Return (X, Y) of the center of cell containing provided text 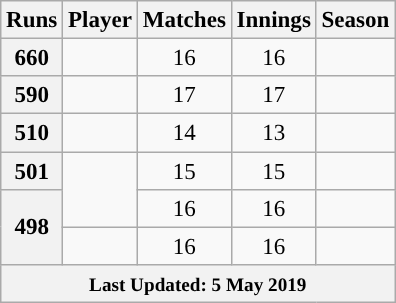
498 (32, 228)
Runs (32, 20)
Player (100, 20)
501 (32, 171)
Season (356, 20)
510 (32, 133)
Last Updated: 5 May 2019 (198, 284)
Matches (184, 20)
14 (184, 133)
Innings (274, 20)
13 (274, 133)
660 (32, 58)
590 (32, 95)
